Output the [x, y] coordinate of the center of the cell containing the given text.  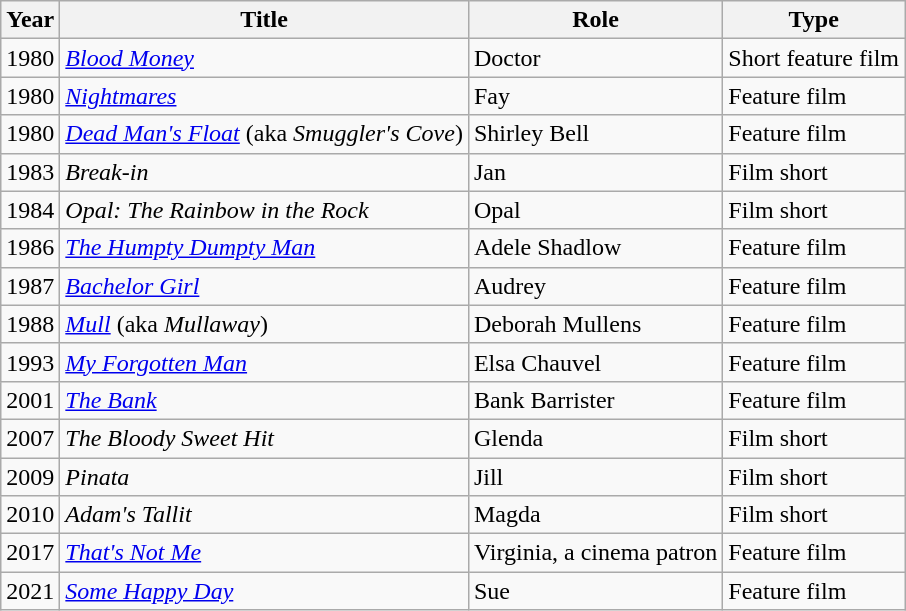
Jill [595, 477]
Bachelor Girl [264, 286]
1984 [30, 210]
Adele Shadlow [595, 248]
Elsa Chauvel [595, 362]
Break-in [264, 172]
Sue [595, 591]
1988 [30, 324]
Bank Barrister [595, 400]
Role [595, 20]
Magda [595, 515]
2009 [30, 477]
1993 [30, 362]
Short feature film [814, 58]
Jan [595, 172]
Shirley Bell [595, 134]
Doctor [595, 58]
Adam's Tallit [264, 515]
1986 [30, 248]
Some Happy Day [264, 591]
Virginia, a cinema patron [595, 553]
Glenda [595, 438]
2017 [30, 553]
The Bloody Sweet Hit [264, 438]
The Humpty Dumpty Man [264, 248]
Title [264, 20]
Deborah Mullens [595, 324]
1983 [30, 172]
2007 [30, 438]
That's Not Me [264, 553]
Mull (aka Mullaway) [264, 324]
Audrey [595, 286]
2021 [30, 591]
Opal [595, 210]
Year [30, 20]
Opal: The Rainbow in the Rock [264, 210]
Fay [595, 96]
Nightmares [264, 96]
The Bank [264, 400]
Type [814, 20]
1987 [30, 286]
2010 [30, 515]
Pinata [264, 477]
My Forgotten Man [264, 362]
Dead Man's Float (aka Smuggler's Cove) [264, 134]
Blood Money [264, 58]
2001 [30, 400]
